Pinpoint the cell where the given text exists, returning its [x, y] midpoint coordinate. 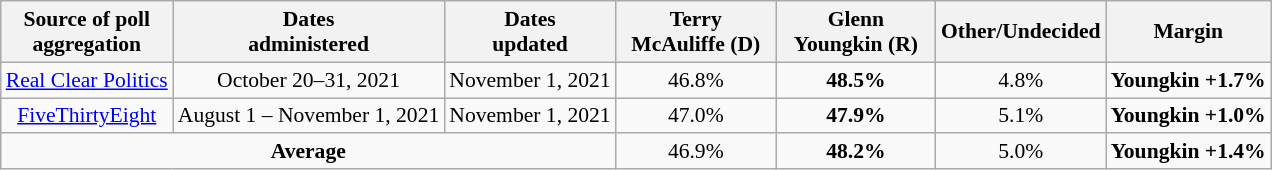
Youngkin +1.4% [1188, 152]
FiveThirtyEight [87, 116]
Average [308, 152]
October 20–31, 2021 [309, 80]
August 1 – November 1, 2021 [309, 116]
4.8% [1021, 80]
47.9% [856, 116]
Margin [1188, 32]
Real Clear Politics [87, 80]
Other/Undecided [1021, 32]
Datesadministered [309, 32]
Youngkin +1.7% [1188, 80]
47.0% [696, 116]
TerryMcAuliffe (D) [696, 32]
46.8% [696, 80]
Datesupdated [530, 32]
5.1% [1021, 116]
5.0% [1021, 152]
48.2% [856, 152]
46.9% [696, 152]
Youngkin +1.0% [1188, 116]
48.5% [856, 80]
GlennYoungkin (R) [856, 32]
Source of pollaggregation [87, 32]
